For the text-containing cell, return its midpoint in (X, Y) coordinate format. 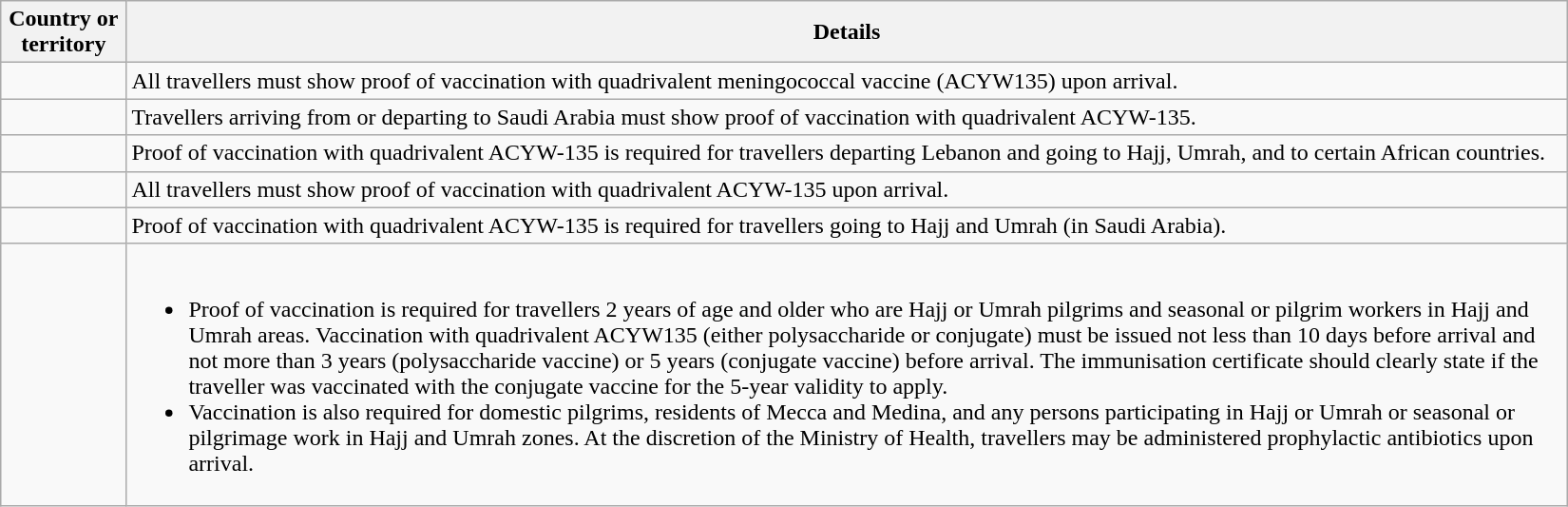
Details (847, 32)
All travellers must show proof of vaccination with quadrivalent meningococcal vaccine (ACYW135) upon arrival. (847, 81)
Country or territory (64, 32)
All travellers must show proof of vaccination with quadrivalent ACYW-135 upon arrival. (847, 189)
Proof of vaccination with quadrivalent ACYW-135 is required for travellers going to Hajj and Umrah (in Saudi Arabia). (847, 225)
Travellers arriving from or departing to Saudi Arabia must show proof of vaccination with quadrivalent ACYW-135. (847, 117)
